For the text-containing cell, return its midpoint in (X, Y) coordinate format. 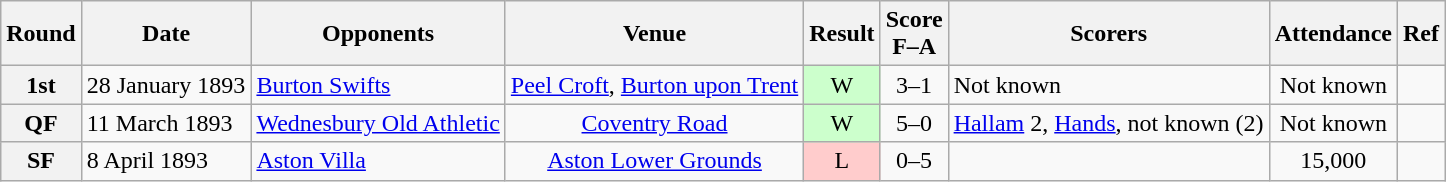
Attendance (1333, 34)
15,000 (1333, 161)
Aston Villa (378, 161)
Burton Swifts (378, 85)
Opponents (378, 34)
Round (41, 34)
SF (41, 161)
L (842, 161)
5–0 (914, 123)
3–1 (914, 85)
0–5 (914, 161)
28 January 1893 (166, 85)
Hallam 2, Hands, not known (2) (1108, 123)
Peel Croft, Burton upon Trent (654, 85)
Result (842, 34)
1st (41, 85)
11 March 1893 (166, 123)
Scorers (1108, 34)
8 April 1893 (166, 161)
Wednesbury Old Athletic (378, 123)
Venue (654, 34)
Aston Lower Grounds (654, 161)
ScoreF–A (914, 34)
Ref (1422, 34)
Coventry Road (654, 123)
Date (166, 34)
QF (41, 123)
